Scan for the cell matching the given text and deliver its [x, y] coordinate at center. 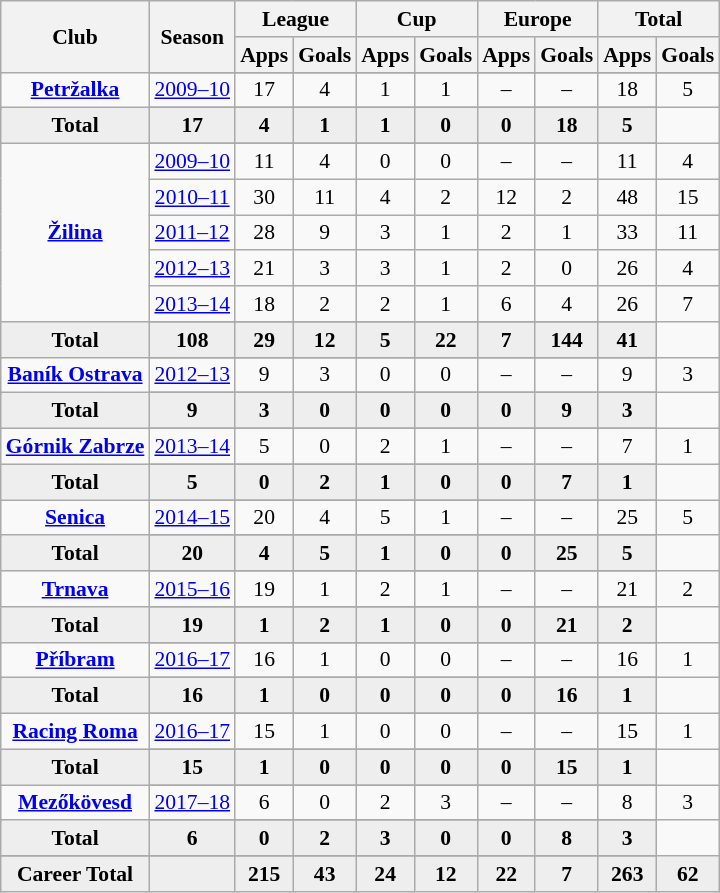
144 [566, 340]
Trnava [76, 589]
33 [627, 233]
62 [688, 874]
48 [627, 197]
215 [264, 874]
29 [264, 340]
263 [627, 874]
Baník Ostrava [76, 375]
2017–18 [192, 803]
Górnik Zabrze [76, 447]
Europe [538, 19]
Žilina [76, 233]
Season [192, 36]
43 [324, 874]
League [296, 19]
41 [627, 340]
30 [264, 197]
108 [192, 340]
2011–12 [192, 233]
24 [385, 874]
Mezőkövesd [76, 803]
Petržalka [76, 90]
2015–16 [192, 589]
28 [264, 233]
Racing Roma [76, 732]
2014–15 [192, 518]
Cup [416, 19]
Senica [76, 518]
Club [76, 36]
Career Total [76, 874]
2010–11 [192, 197]
Příbram [76, 660]
